From the cell containing the given text, extract its center point as (X, Y) coordinate. 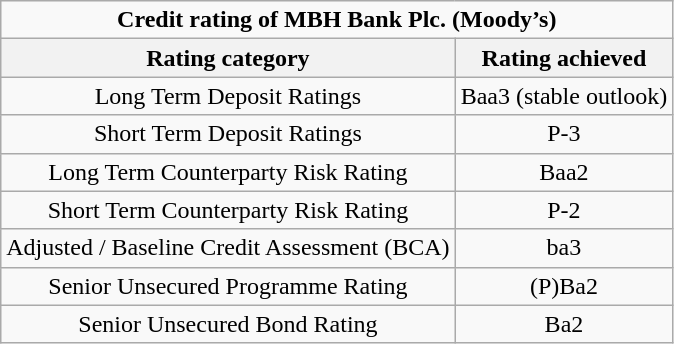
Ba2 (564, 324)
Long Term Deposit Ratings (228, 96)
Rating achieved (564, 58)
Baa3 (stable outlook) (564, 96)
P-2 (564, 210)
(P)Ba2 (564, 286)
P-3 (564, 134)
Adjusted / Baseline Credit Assessment (BCA) (228, 248)
Short Term Counterparty Risk Rating (228, 210)
Short Term Deposit Ratings (228, 134)
ba3 (564, 248)
Long Term Counterparty Risk Rating (228, 172)
Rating category (228, 58)
Baa2 (564, 172)
Senior Unsecured Bond Rating (228, 324)
Credit rating of MBH Bank Plc. (Moody’s) (337, 20)
Senior Unsecured Programme Rating (228, 286)
